Pinpoint the cell where the given text exists, returning its [x, y] midpoint coordinate. 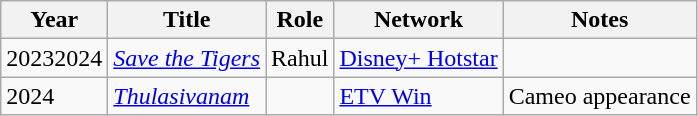
Network [418, 20]
ETV Win [418, 96]
Save the Tigers [187, 58]
2024 [54, 96]
Cameo appearance [600, 96]
Year [54, 20]
Title [187, 20]
Role [300, 20]
Thulasivanam [187, 96]
Notes [600, 20]
Disney+ Hotstar [418, 58]
20232024 [54, 58]
Rahul [300, 58]
